Determine the [x, y] coordinate at the center of the cell enclosing the given text.  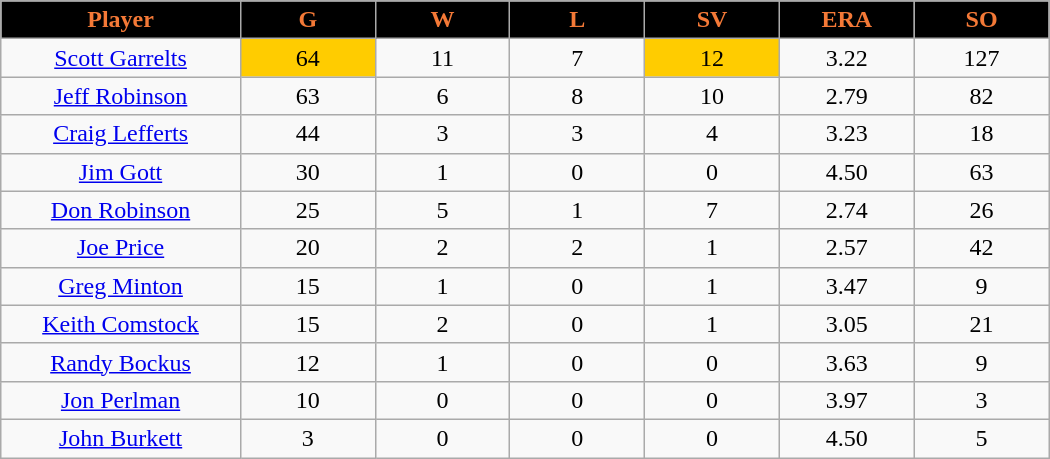
3.05 [846, 324]
3.23 [846, 134]
127 [982, 58]
SV [712, 20]
64 [308, 58]
Jeff Robinson [121, 96]
Player [121, 20]
Greg Minton [121, 286]
30 [308, 172]
John Burkett [121, 438]
Scott Garrelts [121, 58]
82 [982, 96]
W [442, 20]
44 [308, 134]
3.47 [846, 286]
SO [982, 20]
3.97 [846, 400]
L [578, 20]
25 [308, 210]
Jon Perlman [121, 400]
2.74 [846, 210]
2.57 [846, 248]
8 [578, 96]
Randy Bockus [121, 362]
20 [308, 248]
42 [982, 248]
3.22 [846, 58]
Keith Comstock [121, 324]
ERA [846, 20]
G [308, 20]
26 [982, 210]
Joe Price [121, 248]
Don Robinson [121, 210]
21 [982, 324]
4 [712, 134]
Jim Gott [121, 172]
Craig Lefferts [121, 134]
2.79 [846, 96]
18 [982, 134]
3.63 [846, 362]
11 [442, 58]
6 [442, 96]
